Determine the (x, y) coordinate at the center of the cell enclosing the given text.  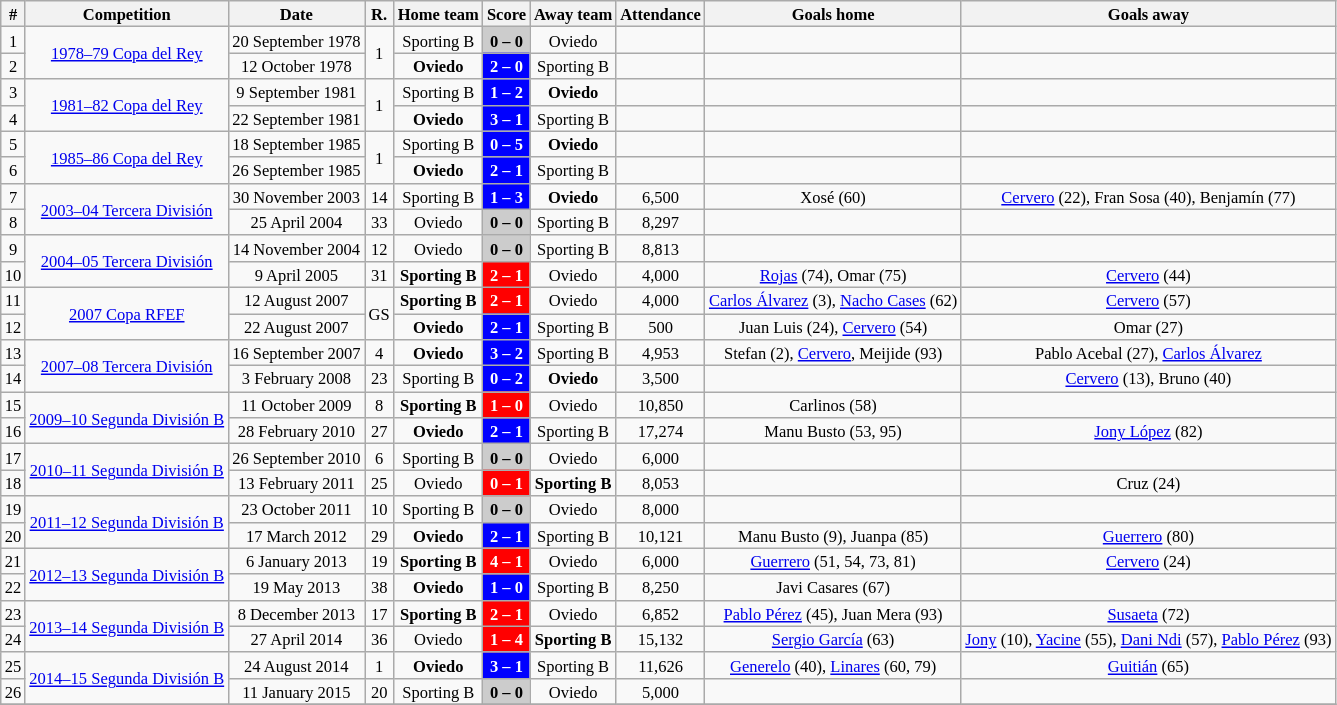
5 (14, 144)
Carlos Álvarez (3), Nacho Cases (62) (833, 300)
Guitián (65) (1148, 665)
15,132 (660, 639)
2003–04 Tercera División (126, 209)
11 January 2015 (296, 691)
2007 Copa RFEF (126, 313)
9 (14, 248)
29 (380, 535)
Goals home (833, 14)
Cervero (13), Bruno (40) (1148, 379)
Cervero (22), Fran Sosa (40), Benjamín (77) (1148, 196)
28 February 2010 (296, 431)
6,852 (660, 613)
Juan Luis (24), Cervero (54) (833, 327)
Susaeta (72) (1148, 613)
31 (380, 274)
Jony López (82) (1148, 431)
13 February 2011 (296, 483)
8,053 (660, 483)
11 (14, 300)
Competition (126, 14)
6,500 (660, 196)
Home team (438, 14)
1 – 4 (506, 639)
14 November 2004 (296, 248)
2 – 0 (506, 66)
8,000 (660, 509)
27 (380, 431)
30 November 2003 (296, 196)
7 (14, 196)
25 April 2004 (296, 222)
# (14, 14)
GS (380, 313)
15 (14, 405)
9 April 2005 (296, 274)
8,250 (660, 587)
10,121 (660, 535)
22 August 2007 (296, 327)
Cervero (24) (1148, 561)
2014–15 Segunda División B (126, 678)
36 (380, 639)
2004–05 Tercera División (126, 261)
1981–82 Copa del Rey (126, 105)
Jony (10), Yacine (55), Dani Ndi (57), Pablo Pérez (93) (1148, 639)
21 (14, 561)
19 May 2013 (296, 587)
8,813 (660, 248)
Guerrero (80) (1148, 535)
1 – 3 (506, 196)
13 (14, 353)
24 August 2014 (296, 665)
4 – 1 (506, 561)
Score (506, 14)
2007–08 Tercera División (126, 366)
6 January 2013 (296, 561)
0 – 2 (506, 379)
Cervero (57) (1148, 300)
16 September 2007 (296, 353)
Manu Busto (53, 95) (833, 431)
Cervero (44) (1148, 274)
Rojas (74), Omar (75) (833, 274)
2 (14, 66)
26 (14, 691)
3,500 (660, 379)
Date (296, 14)
1 – 2 (506, 92)
12 August 2007 (296, 300)
2009–10 Segunda División B (126, 418)
38 (380, 587)
Guerrero (51, 54, 73, 81) (833, 561)
0 – 1 (506, 483)
22 September 1981 (296, 118)
2013–14 Segunda División B (126, 626)
Javi Casares (67) (833, 587)
2012–13 Segunda División B (126, 574)
1985–86 Copa del Rey (126, 157)
23 October 2011 (296, 509)
27 April 2014 (296, 639)
5,000 (660, 691)
500 (660, 327)
2011–12 Segunda División B (126, 522)
24 (14, 639)
Stefan (2), Cervero, Meijide (93) (833, 353)
Generelo (40), Linares (60, 79) (833, 665)
3 February 2008 (296, 379)
Pablo Acebal (27), Carlos Álvarez (1148, 353)
Manu Busto (9), Juanpa (85) (833, 535)
10,850 (660, 405)
3 (14, 92)
Goals away (1148, 14)
20 September 1978 (296, 40)
4,953 (660, 353)
22 (14, 587)
R. (380, 14)
Pablo Pérez (45), Juan Mera (93) (833, 613)
26 September 1985 (296, 170)
8,297 (660, 222)
Omar (27) (1148, 327)
3 – 2 (506, 353)
Away team (573, 14)
11,626 (660, 665)
11 October 2009 (296, 405)
1978–79 Copa del Rey (126, 53)
0 – 5 (506, 144)
2010–11 Segunda División B (126, 470)
16 (14, 431)
26 September 2010 (296, 457)
Cruz (24) (1148, 483)
18 September 1985 (296, 144)
Attendance (660, 14)
Sergio García (63) (833, 639)
8 December 2013 (296, 613)
17 March 2012 (296, 535)
Xosé (60) (833, 196)
Carlinos (58) (833, 405)
9 September 1981 (296, 92)
17,274 (660, 431)
18 (14, 483)
33 (380, 222)
12 October 1978 (296, 66)
